Identify which cell holds the provided text, then report its (x, y) central coordinate. 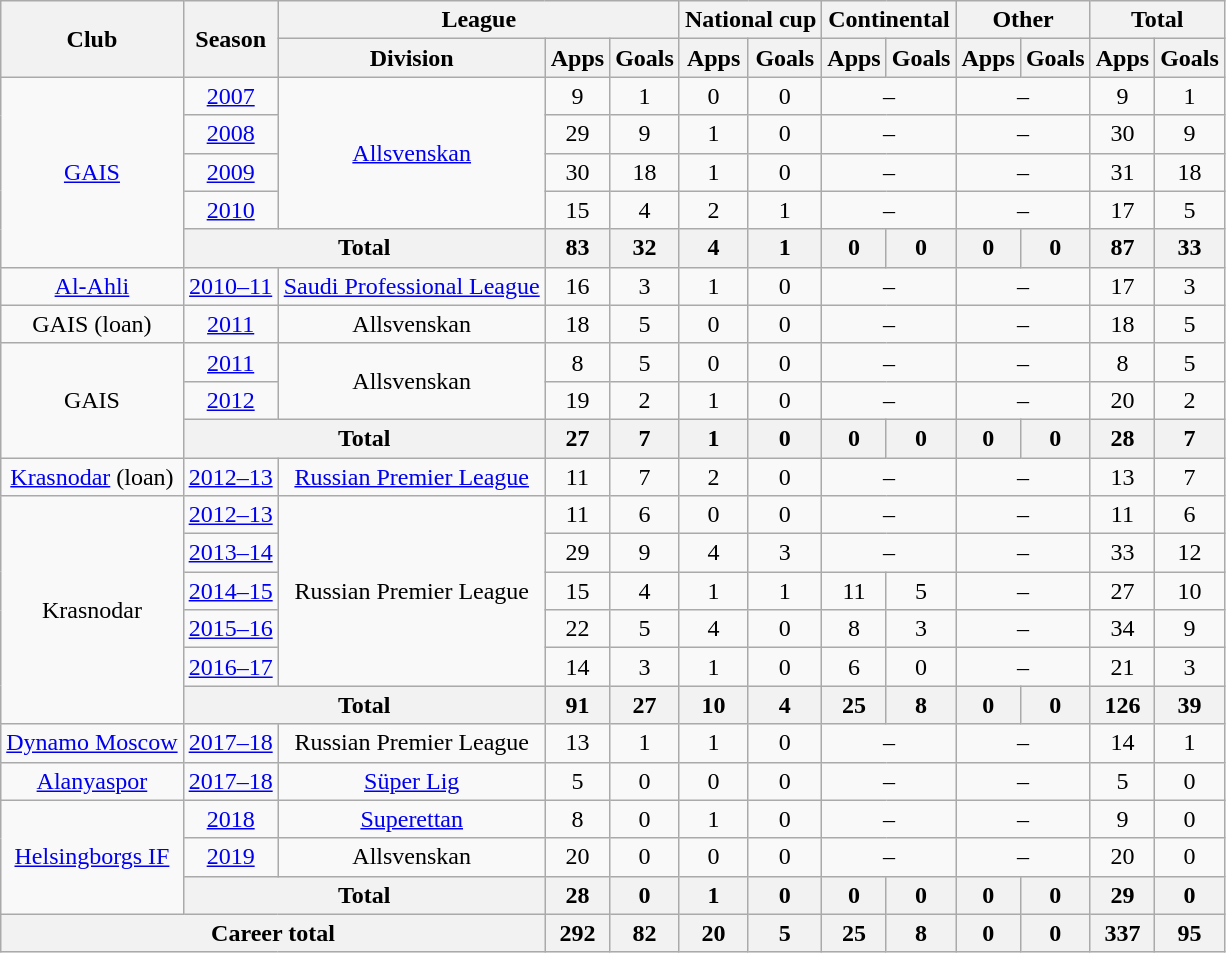
16 (577, 286)
91 (577, 705)
12 (1190, 553)
Division (412, 58)
87 (1122, 248)
League (478, 20)
2007 (230, 96)
Saudi Professional League (412, 286)
Krasnodar (92, 610)
Continental (889, 20)
Alanyaspor (92, 781)
95 (1190, 933)
Superettan (412, 819)
32 (645, 248)
34 (1122, 629)
2014–15 (230, 591)
39 (1190, 705)
Season (230, 39)
126 (1122, 705)
Süper Lig (412, 781)
Career total (273, 933)
22 (577, 629)
2010–11 (230, 286)
2009 (230, 172)
2016–17 (230, 667)
337 (1122, 933)
2012 (230, 400)
82 (645, 933)
292 (577, 933)
83 (577, 248)
2013–14 (230, 553)
2019 (230, 857)
Krasnodar (loan) (92, 477)
2018 (230, 819)
2015–16 (230, 629)
National cup (750, 20)
Al-Ahli (92, 286)
GAIS (loan) (92, 324)
Club (92, 39)
2010 (230, 210)
2008 (230, 134)
Dynamo Moscow (92, 743)
21 (1122, 667)
Helsingborgs IF (92, 857)
Other (1023, 20)
31 (1122, 172)
19 (577, 400)
